Find where the given text appears and provide that cell's center as (x, y) coordinate. 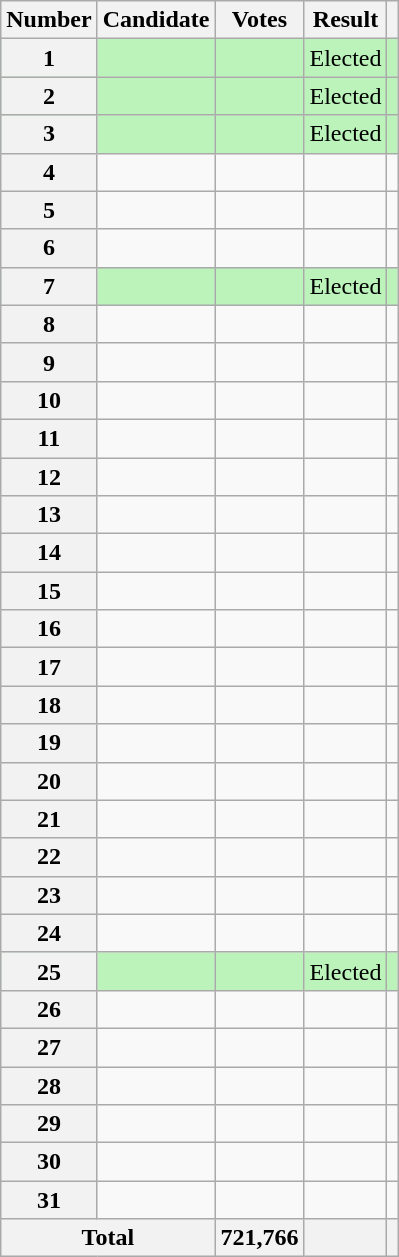
16 (49, 629)
13 (49, 515)
10 (49, 400)
28 (49, 1085)
721,766 (260, 1238)
6 (49, 248)
24 (49, 933)
11 (49, 438)
5 (49, 210)
Candidate (156, 20)
Votes (260, 20)
18 (49, 705)
1 (49, 58)
8 (49, 324)
4 (49, 172)
19 (49, 743)
17 (49, 667)
27 (49, 1047)
22 (49, 857)
23 (49, 895)
14 (49, 553)
20 (49, 781)
7 (49, 286)
25 (49, 971)
2 (49, 96)
9 (49, 362)
Total (108, 1238)
3 (49, 134)
31 (49, 1200)
Result (346, 20)
30 (49, 1162)
26 (49, 1009)
21 (49, 819)
29 (49, 1124)
Number (49, 20)
12 (49, 477)
15 (49, 591)
